Locate the cell with the specified text and output its [X, Y] center coordinate. 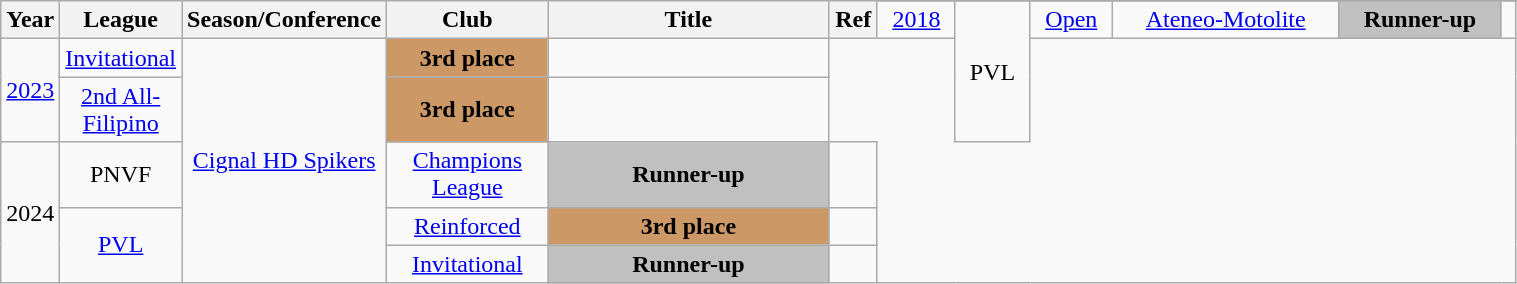
Ref [854, 20]
PNVF [121, 174]
Title [688, 20]
Open [1072, 20]
Champions League [468, 174]
Year [30, 20]
2023 [30, 90]
Reinforced [468, 226]
Club [468, 20]
Ateneo-Motolite [1226, 20]
Season/Conference [284, 20]
League [121, 20]
2nd All-Filipino [121, 110]
2018 [916, 20]
2024 [30, 212]
Cignal HD Spikers [284, 161]
